From the cell containing the given text, extract its center point as (x, y) coordinate. 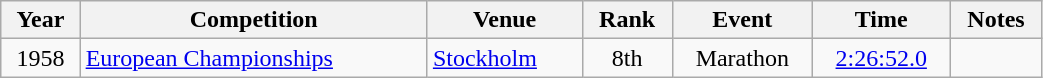
8th (627, 58)
Year (40, 20)
Time (881, 20)
Marathon (742, 58)
Stockholm (504, 58)
European Championships (254, 58)
Rank (627, 20)
Notes (996, 20)
Venue (504, 20)
2:26:52.0 (881, 58)
1958 (40, 58)
Competition (254, 20)
Event (742, 20)
